For the text-containing cell, return its midpoint in (x, y) coordinate format. 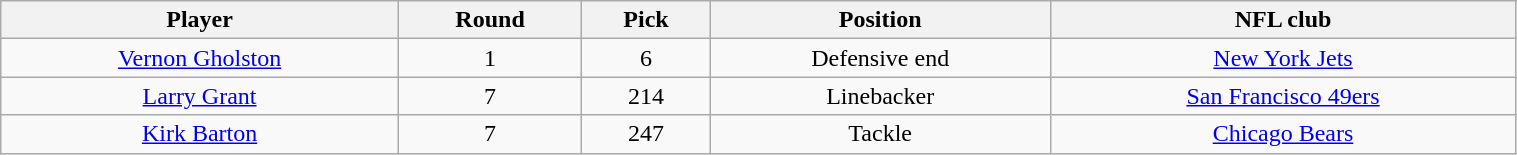
6 (646, 58)
Player (200, 20)
Vernon Gholston (200, 58)
Round (490, 20)
Larry Grant (200, 96)
Kirk Barton (200, 134)
Pick (646, 20)
Defensive end (880, 58)
San Francisco 49ers (1283, 96)
214 (646, 96)
1 (490, 58)
Position (880, 20)
NFL club (1283, 20)
Tackle (880, 134)
Linebacker (880, 96)
247 (646, 134)
New York Jets (1283, 58)
Chicago Bears (1283, 134)
